Detect which cell encompasses the target text, then output its [X, Y] center coordinate. 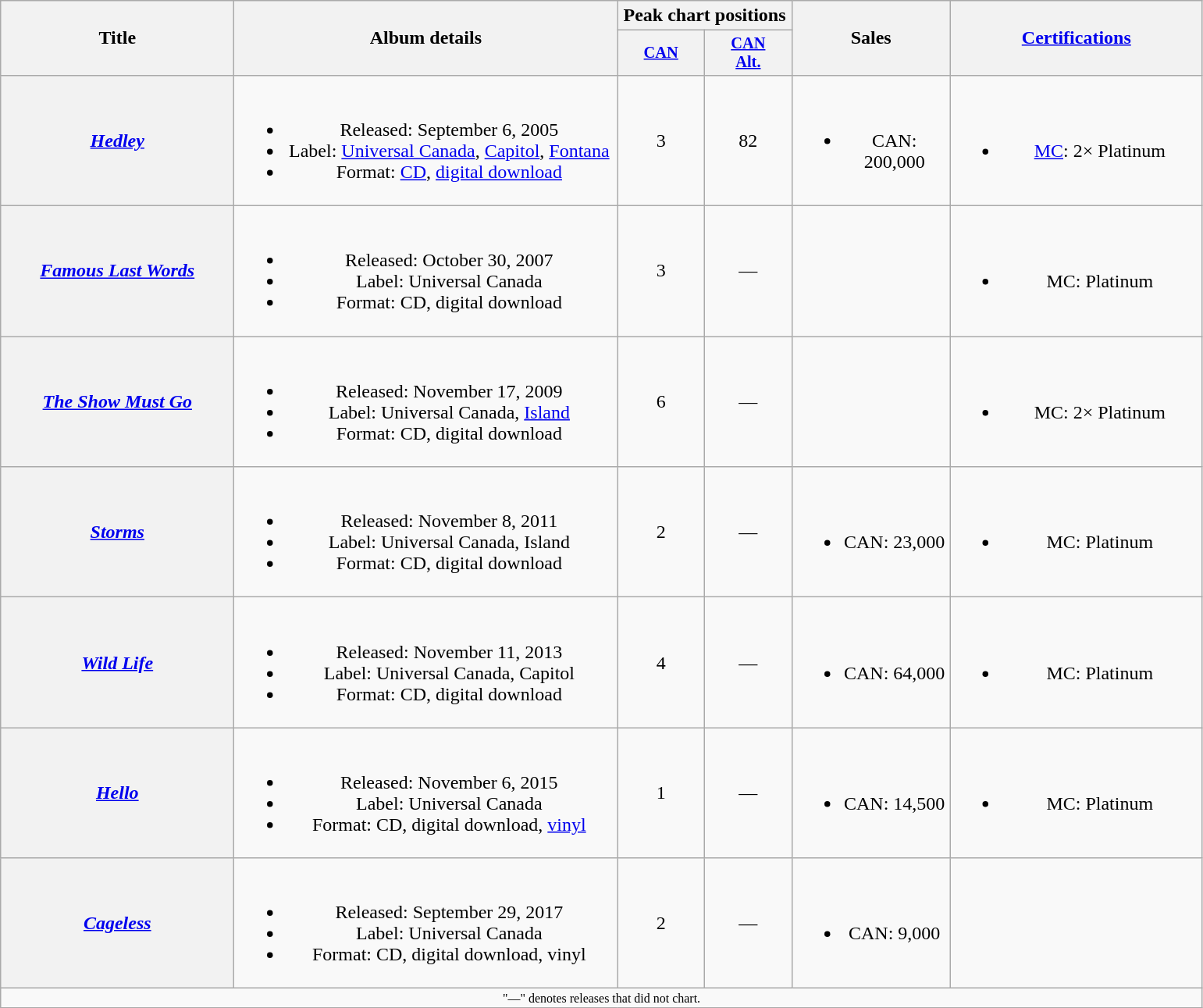
4 [661, 662]
Released: September 29, 2017Label: Universal CanadaFormat: CD, digital download, vinyl [426, 923]
82 [749, 141]
CAN [661, 53]
Storms [117, 532]
Certifications [1076, 38]
Cageless [117, 923]
Peak chart positions [704, 16]
Wild Life [117, 662]
"—" denotes releases that did not chart. [602, 998]
Released: November 8, 2011Label: Universal Canada, IslandFormat: CD, digital download [426, 532]
Famous Last Words [117, 272]
CANAlt. [749, 53]
CAN: 9,000 [871, 923]
Released: November 11, 2013Label: Universal Canada, CapitolFormat: CD, digital download [426, 662]
Title [117, 38]
Album details [426, 38]
Hello [117, 793]
Sales [871, 38]
6 [661, 401]
1 [661, 793]
The Show Must Go [117, 401]
CAN: 14,500 [871, 793]
Released: October 30, 2007Label: Universal CanadaFormat: CD, digital download [426, 272]
CAN: 23,000 [871, 532]
CAN: 200,000 [871, 141]
Hedley [117, 141]
Released: November 17, 2009Label: Universal Canada, IslandFormat: CD, digital download [426, 401]
CAN: 64,000 [871, 662]
Released: September 6, 2005Label: Universal Canada, Capitol, FontanaFormat: CD, digital download [426, 141]
Released: November 6, 2015Label: Universal CanadaFormat: CD, digital download, vinyl [426, 793]
